Extract the (X, Y) coordinate from the center of the cell holding the provided text.  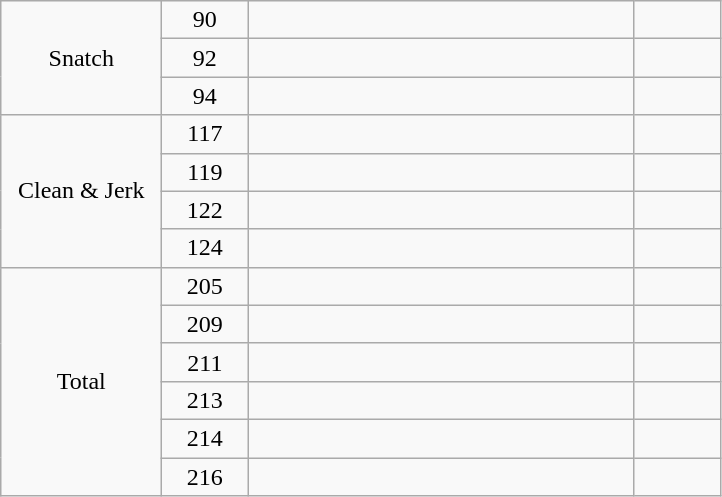
117 (205, 134)
205 (205, 286)
214 (205, 438)
124 (205, 248)
211 (205, 362)
216 (205, 477)
119 (205, 172)
Clean & Jerk (82, 191)
Total (82, 381)
94 (205, 96)
122 (205, 210)
213 (205, 400)
90 (205, 20)
209 (205, 324)
92 (205, 58)
Snatch (82, 58)
